Scan for the cell matching the given text and deliver its [X, Y] coordinate at center. 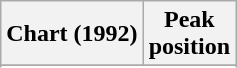
Peakposition [189, 34]
Chart (1992) [72, 34]
